Capture the cell that displays the provided text and extract its (X, Y) central coordinate. 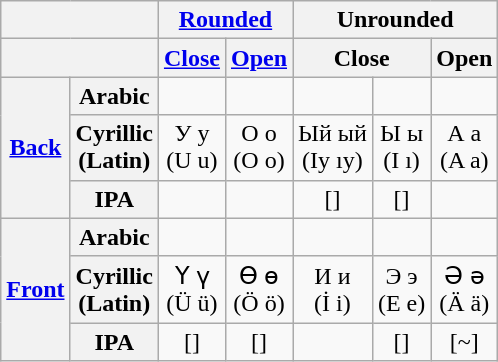
А а(A a) (464, 148)
Ө ө(Ö ö) (258, 290)
Unrounded (396, 20)
Rounded (225, 20)
О о(O o) (258, 148)
Front (36, 290)
Ый ый(Iy ıy) (333, 148)
[~] (464, 342)
Э э (E e) (401, 290)
Ы ы(I ı) (401, 148)
У у(U u) (192, 148)
И и(İ i) (333, 290)
Ү ү(Ü ü) (192, 290)
Ә ә(Ä ä) (464, 290)
Back (36, 148)
